Provide the [X, Y] coordinate of the cell's center where the given text is located.  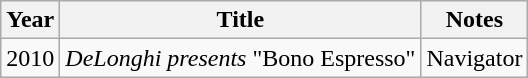
DeLonghi presents "Bono Espresso" [240, 58]
Title [240, 20]
2010 [30, 58]
Navigator [474, 58]
Year [30, 20]
Notes [474, 20]
